Detect which cell encompasses the target text, then output its (x, y) center coordinate. 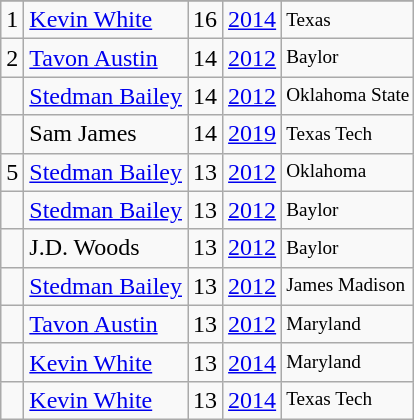
J.D. Woods (106, 248)
James Madison (348, 286)
Oklahoma State (348, 96)
1 (12, 20)
5 (12, 172)
2019 (252, 134)
2 (12, 58)
16 (206, 20)
Oklahoma (348, 172)
Texas (348, 20)
Sam James (106, 134)
